From the cell containing the given text, extract its center point as (x, y) coordinate. 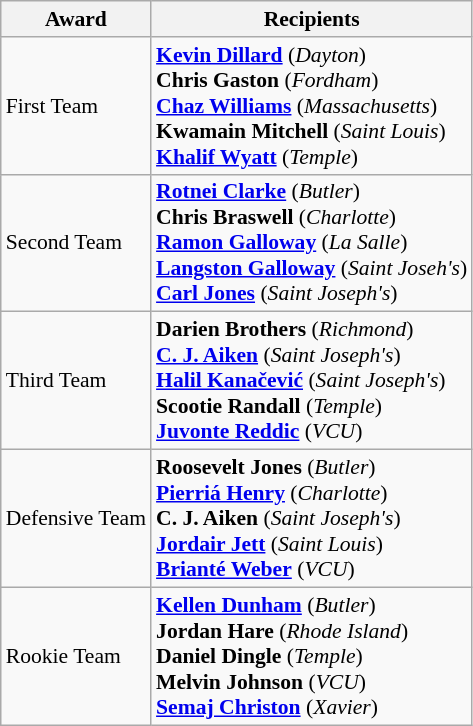
Award (76, 19)
Darien Brothers (Richmond)C. J. Aiken (Saint Joseph's)Halil Kanačević (Saint Joseph's)Scootie Randall (Temple)Juvonte Reddic (VCU) (312, 381)
First Team (76, 106)
Roosevelt Jones (Butler)Pierriá Henry (Charlotte)C. J. Aiken (Saint Joseph's)Jordair Jett (Saint Louis)Brianté Weber (VCU) (312, 519)
Third Team (76, 381)
Kellen Dunham (Butler)Jordan Hare (Rhode Island)Daniel Dingle (Temple)Melvin Johnson (VCU)Semaj Christon (Xavier) (312, 656)
Kevin Dillard (Dayton)Chris Gaston (Fordham)Chaz Williams (Massachusetts)Kwamain Mitchell (Saint Louis)Khalif Wyatt (Temple) (312, 106)
Rookie Team (76, 656)
Defensive Team (76, 519)
Recipients (312, 19)
Second Team (76, 243)
Rotnei Clarke (Butler)Chris Braswell (Charlotte)Ramon Galloway (La Salle)Langston Galloway (Saint Joseh's)Carl Jones (Saint Joseph's) (312, 243)
